Scan for the cell matching the given text and deliver its (x, y) coordinate at center. 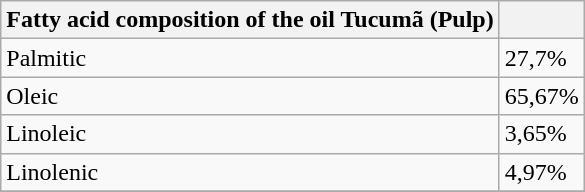
Fatty acid composition of the oil Tucumã (Pulp) (250, 20)
Oleic (250, 96)
Linoleic (250, 134)
Linolenic (250, 172)
Palmitic (250, 58)
3,65% (542, 134)
4,97% (542, 172)
27,7% (542, 58)
65,67% (542, 96)
